Search for the cell housing the specified text and yield its (X, Y) center coordinate. 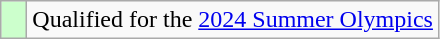
Qualified for the 2024 Summer Olympics (233, 20)
